Pinpoint the cell where the given text exists, returning its (X, Y) midpoint coordinate. 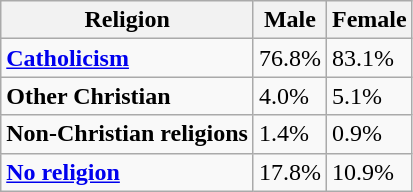
17.8% (290, 172)
Religion (128, 20)
4.0% (290, 96)
Male (290, 20)
Catholicism (128, 58)
5.1% (369, 96)
83.1% (369, 58)
76.8% (290, 58)
Female (369, 20)
10.9% (369, 172)
0.9% (369, 134)
No religion (128, 172)
Other Christian (128, 96)
1.4% (290, 134)
Non-Christian religions (128, 134)
